For the text-containing cell, return its midpoint in (X, Y) coordinate format. 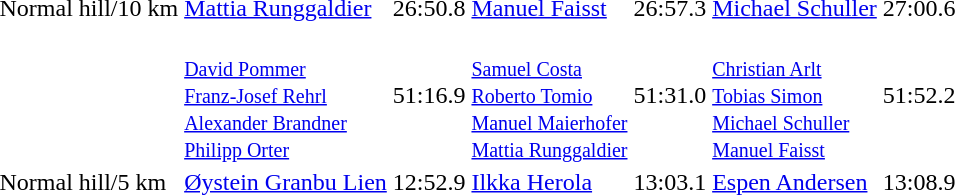
51:31.0 (670, 95)
David PommerFranz-Josef RehrlAlexander BrandnerPhilipp Orter (286, 95)
Samuel CostaRoberto TomioManuel MaierhoferMattia Runggaldier (550, 95)
51:16.9 (429, 95)
Christian ArltTobias SimonMichael SchullerManuel Faisst (795, 95)
